From the cell containing the given text, extract its center point as (X, Y) coordinate. 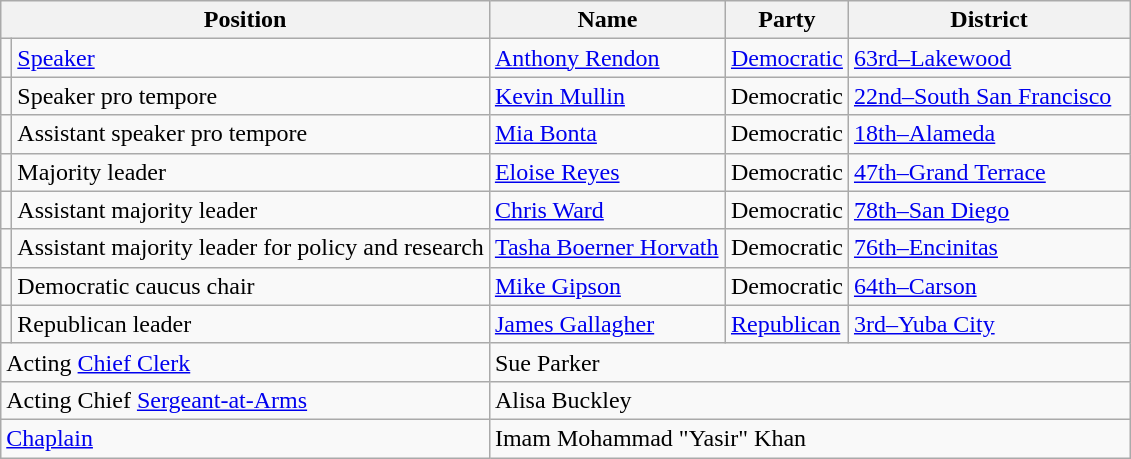
Majority leader (251, 172)
District (988, 20)
Position (246, 20)
76th–Encinitas (988, 248)
Party (786, 20)
78th–San Diego (988, 210)
47th–Grand Terrace (988, 172)
Republican (786, 324)
Republican leader (251, 324)
18th–Alameda (988, 134)
Democratic caucus chair (251, 286)
Alisa Buckley (809, 400)
James Gallagher (607, 324)
Speaker pro tempore (251, 96)
Name (607, 20)
Eloise Reyes (607, 172)
Speaker (251, 58)
3rd–Yuba City (988, 324)
Chris Ward (607, 210)
Sue Parker (809, 362)
Tasha Boerner Horvath (607, 248)
22nd–South San Francisco (988, 96)
Anthony Rendon (607, 58)
Chaplain (246, 438)
Kevin Mullin (607, 96)
Mike Gipson (607, 286)
Mia Bonta (607, 134)
Assistant speaker pro tempore (251, 134)
64th–Carson (988, 286)
Assistant majority leader for policy and research (251, 248)
Acting Chief Clerk (246, 362)
Assistant majority leader (251, 210)
Imam Mohammad "Yasir" Khan (809, 438)
63rd–Lakewood (988, 58)
Acting Chief Sergeant-at-Arms (246, 400)
